Search for the cell housing the specified text and yield its (X, Y) center coordinate. 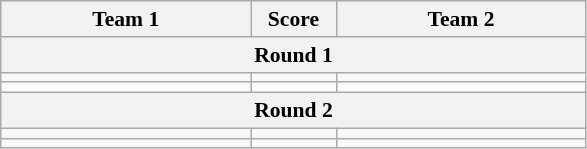
Round 1 (294, 55)
Team 1 (126, 19)
Round 2 (294, 111)
Score (294, 19)
Team 2 (461, 19)
